Extract the (X, Y) coordinate from the center of the cell holding the provided text.  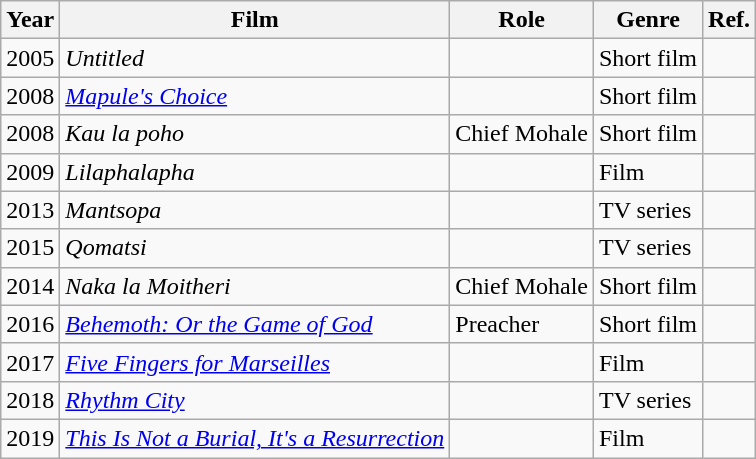
2018 (30, 400)
2015 (30, 248)
Role (522, 20)
2009 (30, 172)
Kau la poho (255, 134)
Untitled (255, 58)
This Is Not a Burial, It's a Resurrection (255, 438)
Five Fingers for Marseilles (255, 362)
Lilaphalapha (255, 172)
Naka la Moitheri (255, 286)
Behemoth: Or the Game of God (255, 324)
2005 (30, 58)
Qomatsi (255, 248)
Preacher (522, 324)
2014 (30, 286)
Genre (648, 20)
2016 (30, 324)
Rhythm City (255, 400)
2019 (30, 438)
Ref. (730, 20)
Mantsopa (255, 210)
Mapule's Choice (255, 96)
Year (30, 20)
2013 (30, 210)
2017 (30, 362)
